Capture the cell that displays the provided text and extract its (X, Y) central coordinate. 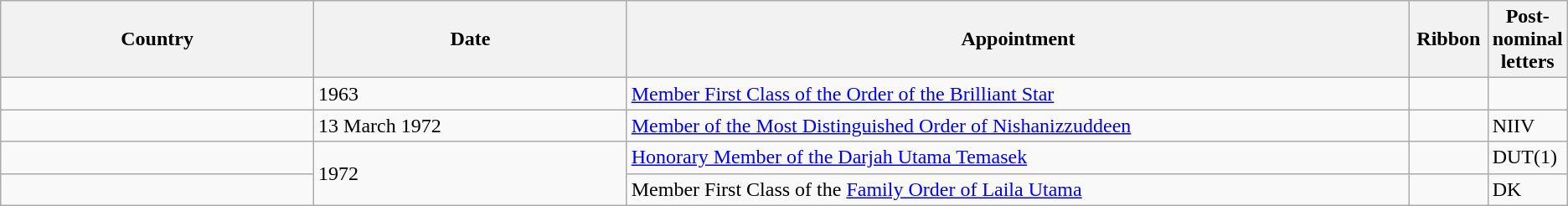
Member of the Most Distinguished Order of Nishanizzuddeen (1018, 126)
NIIV (1528, 126)
Ribbon (1449, 39)
Member First Class of the Family Order of Laila Utama (1018, 189)
1972 (471, 173)
DUT(1) (1528, 157)
Country (157, 39)
Member First Class of the Order of the Brilliant Star (1018, 94)
13 March 1972 (471, 126)
Date (471, 39)
DK (1528, 189)
Appointment (1018, 39)
Post-nominal letters (1528, 39)
Honorary Member of the Darjah Utama Temasek (1018, 157)
1963 (471, 94)
